Detect which cell encompasses the target text, then output its [X, Y] center coordinate. 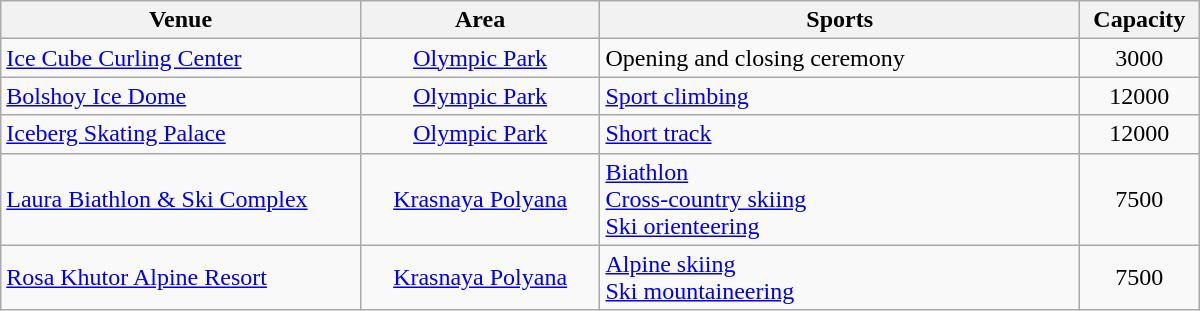
Bolshoy Ice Dome [181, 96]
Sports [840, 20]
Opening and closing ceremony [840, 58]
Sport climbing [840, 96]
Area [480, 20]
Rosa Khutor Alpine Resort [181, 278]
Iceberg Skating Palace [181, 134]
3000 [1139, 58]
Alpine skiing Ski mountaineering [840, 278]
Laura Biathlon & Ski Complex [181, 199]
Biathlon Cross-country skiing Ski orienteering [840, 199]
Capacity [1139, 20]
Venue [181, 20]
Short track [840, 134]
Ice Cube Curling Center [181, 58]
